Return the (X, Y) coordinate for the center point of the cell that contains the specified text.  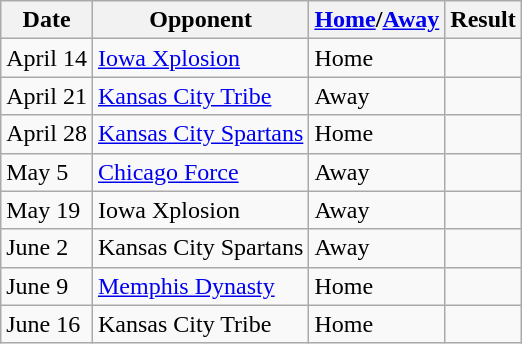
Memphis Dynasty (200, 286)
June 9 (47, 286)
April 21 (47, 96)
April 28 (47, 134)
Result (483, 20)
Home/Away (377, 20)
Opponent (200, 20)
Date (47, 20)
April 14 (47, 58)
Chicago Force (200, 172)
June 16 (47, 324)
May 19 (47, 210)
May 5 (47, 172)
June 2 (47, 248)
